Return the [X, Y] coordinate for the center point of the cell that contains the specified text.  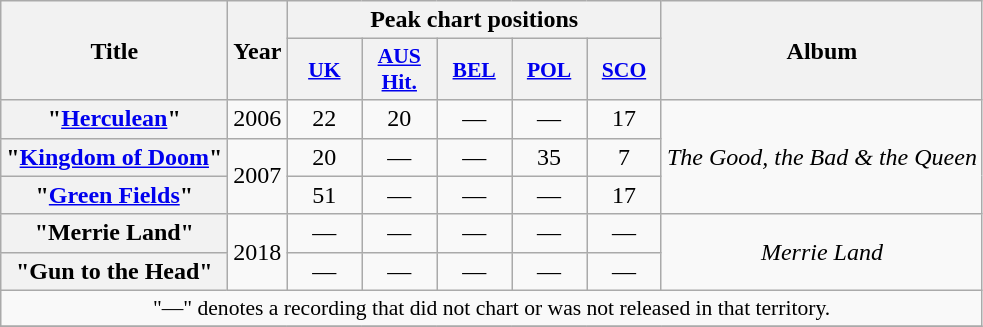
"Merrie Land" [114, 233]
22 [324, 119]
Album [822, 50]
BEL [474, 70]
"Kingdom of Doom" [114, 157]
7 [624, 157]
"—" denotes a recording that did not chart or was not released in that territory. [492, 308]
Year [258, 50]
2006 [258, 119]
Peak chart positions [474, 20]
"Herculean" [114, 119]
The Good, the Bad & the Queen [822, 157]
UK [324, 70]
51 [324, 195]
35 [550, 157]
Title [114, 50]
2007 [258, 176]
"Gun to the Head" [114, 271]
2018 [258, 252]
"Green Fields" [114, 195]
Merrie Land [822, 252]
SCO [624, 70]
POL [550, 70]
AUSHit. [400, 70]
